Identify which cell holds the provided text, then report its [X, Y] central coordinate. 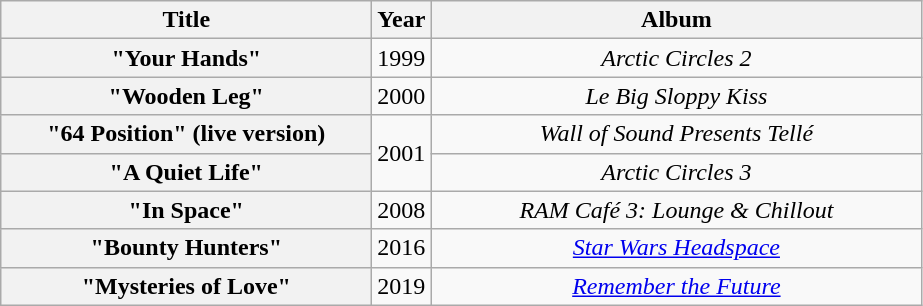
2001 [402, 153]
Title [186, 20]
"Bounty Hunters" [186, 248]
Star Wars Headspace [676, 248]
RAM Café 3: Lounge & Chillout [676, 210]
2000 [402, 96]
Album [676, 20]
Arctic Circles 3 [676, 172]
"In Space" [186, 210]
Le Big Sloppy Kiss [676, 96]
Wall of Sound Presents Tellé [676, 134]
1999 [402, 58]
"Your Hands" [186, 58]
2008 [402, 210]
"Mysteries of Love" [186, 286]
"Wooden Leg" [186, 96]
"A Quiet Life" [186, 172]
2019 [402, 286]
Remember the Future [676, 286]
2016 [402, 248]
Arctic Circles 2 [676, 58]
Year [402, 20]
"64 Position" (live version) [186, 134]
